Locate the cell with the specified text and output its (x, y) center coordinate. 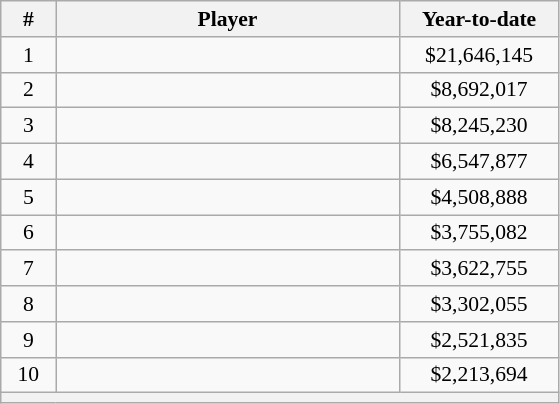
2 (28, 90)
$3,622,755 (479, 269)
$2,521,835 (479, 340)
4 (28, 162)
$6,547,877 (479, 162)
$3,755,082 (479, 233)
$4,508,888 (479, 197)
# (28, 19)
$3,302,055 (479, 304)
7 (28, 269)
Year-to-date (479, 19)
1 (28, 55)
9 (28, 340)
$2,213,694 (479, 375)
Player (228, 19)
8 (28, 304)
3 (28, 126)
5 (28, 197)
$21,646,145 (479, 55)
10 (28, 375)
$8,245,230 (479, 126)
6 (28, 233)
$8,692,017 (479, 90)
